Determine the [x, y] coordinate at the center of the cell enclosing the given text.  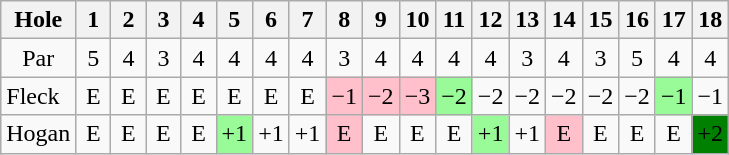
14 [564, 20]
6 [272, 20]
13 [528, 20]
7 [308, 20]
2 [128, 20]
−3 [418, 96]
10 [418, 20]
Hogan [38, 134]
Par [38, 58]
+2 [710, 134]
15 [600, 20]
18 [710, 20]
12 [490, 20]
11 [454, 20]
16 [638, 20]
8 [344, 20]
Hole [38, 20]
17 [674, 20]
9 [380, 20]
Fleck [38, 96]
1 [94, 20]
